Scan for the cell matching the given text and deliver its (X, Y) coordinate at center. 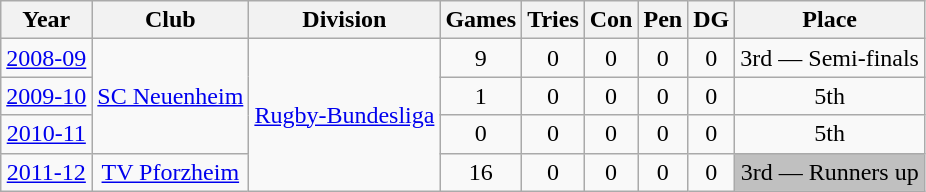
TV Pforzheim (170, 172)
2008-09 (46, 58)
9 (481, 58)
Games (481, 20)
3rd — Runners up (830, 172)
2009-10 (46, 96)
2010-11 (46, 134)
Year (46, 20)
3rd — Semi-finals (830, 58)
2011-12 (46, 172)
16 (481, 172)
Division (344, 20)
1 (481, 96)
SC Neuenheim (170, 96)
Club (170, 20)
Place (830, 20)
Pen (663, 20)
DG (712, 20)
Con (611, 20)
Rugby-Bundesliga (344, 115)
Tries (554, 20)
